Detect which cell encompasses the target text, then output its (x, y) center coordinate. 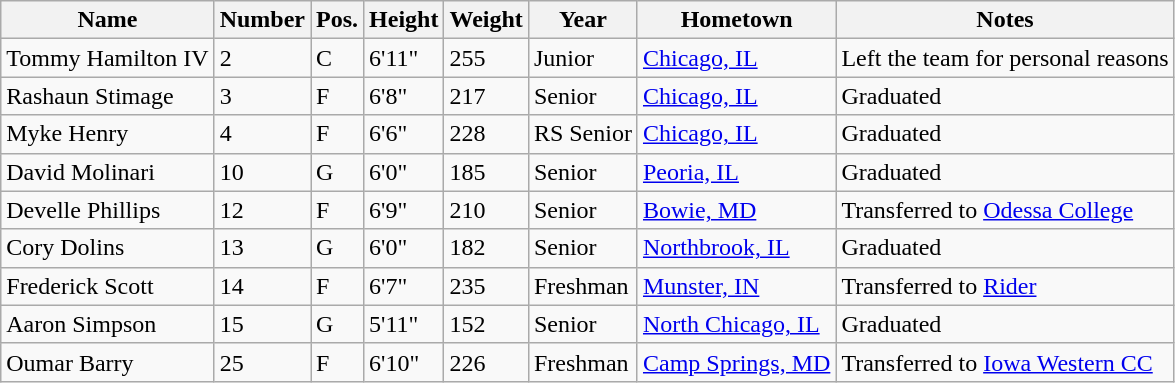
15 (262, 324)
Number (262, 20)
13 (262, 248)
Aaron Simpson (108, 324)
C (338, 58)
182 (486, 248)
Height (404, 20)
Cory Dolins (108, 248)
6'11" (404, 58)
Year (582, 20)
Camp Springs, MD (736, 362)
210 (486, 210)
Notes (1005, 20)
Frederick Scott (108, 286)
Munster, IN (736, 286)
Tommy Hamilton IV (108, 58)
Oumar Barry (108, 362)
Pos. (338, 20)
North Chicago, IL (736, 324)
Weight (486, 20)
Name (108, 20)
Bowie, MD (736, 210)
Junior (582, 58)
Myke Henry (108, 134)
25 (262, 362)
6'9" (404, 210)
12 (262, 210)
Develle Phillips (108, 210)
Hometown (736, 20)
14 (262, 286)
Rashaun Stimage (108, 96)
217 (486, 96)
6'8" (404, 96)
255 (486, 58)
226 (486, 362)
Transferred to Odessa College (1005, 210)
6'6" (404, 134)
2 (262, 58)
David Molinari (108, 172)
Peoria, IL (736, 172)
10 (262, 172)
Left the team for personal reasons (1005, 58)
4 (262, 134)
RS Senior (582, 134)
Northbrook, IL (736, 248)
228 (486, 134)
235 (486, 286)
6'10" (404, 362)
Transferred to Iowa Western CC (1005, 362)
5'11" (404, 324)
185 (486, 172)
Transferred to Rider (1005, 286)
6'7" (404, 286)
3 (262, 96)
152 (486, 324)
